Search for the cell housing the specified text and yield its (X, Y) center coordinate. 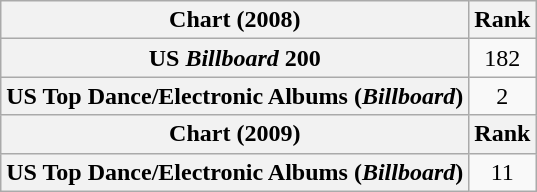
Chart (2008) (235, 20)
Chart (2009) (235, 134)
2 (502, 96)
182 (502, 58)
US Billboard 200 (235, 58)
11 (502, 172)
